Detect which cell encompasses the target text, then output its [x, y] center coordinate. 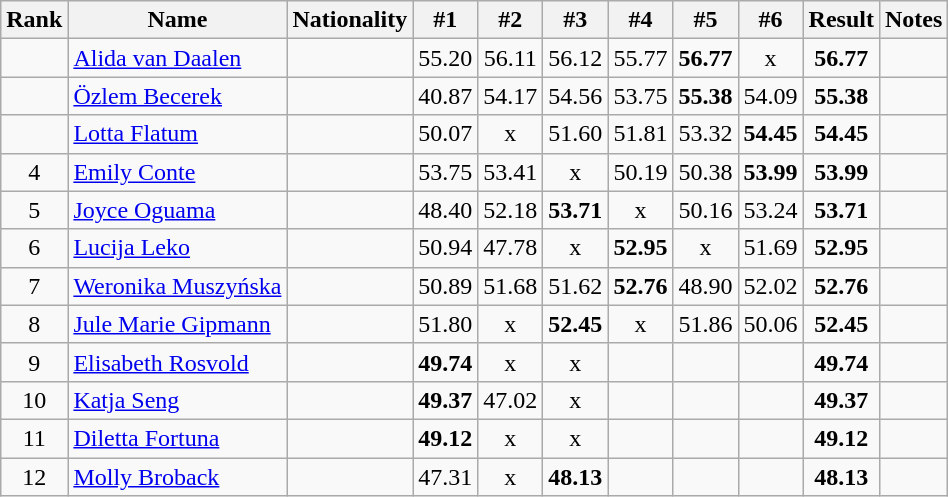
#3 [576, 20]
#6 [770, 20]
50.19 [640, 172]
Diletta Fortuna [178, 438]
50.38 [706, 172]
4 [34, 172]
Özlem Becerek [178, 96]
54.56 [576, 96]
54.17 [510, 96]
55.77 [640, 58]
7 [34, 286]
40.87 [446, 96]
#2 [510, 20]
Lucija Leko [178, 248]
50.06 [770, 324]
47.02 [510, 400]
51.62 [576, 286]
5 [34, 210]
Notes [913, 20]
Weronika Muszyńska [178, 286]
9 [34, 362]
Molly Broback [178, 477]
56.11 [510, 58]
#4 [640, 20]
50.07 [446, 134]
47.31 [446, 477]
8 [34, 324]
Lotta Flatum [178, 134]
Joyce Oguama [178, 210]
50.16 [706, 210]
6 [34, 248]
50.89 [446, 286]
Result [841, 20]
51.68 [510, 286]
56.12 [576, 58]
Rank [34, 20]
Katja Seng [178, 400]
Name [178, 20]
51.60 [576, 134]
Emily Conte [178, 172]
Elisabeth Rosvold [178, 362]
55.20 [446, 58]
Nationality [350, 20]
50.94 [446, 248]
52.02 [770, 286]
48.40 [446, 210]
54.09 [770, 96]
51.86 [706, 324]
51.80 [446, 324]
47.78 [510, 248]
#5 [706, 20]
Jule Marie Gipmann [178, 324]
11 [34, 438]
52.18 [510, 210]
51.69 [770, 248]
53.32 [706, 134]
53.24 [770, 210]
53.41 [510, 172]
Alida van Daalen [178, 58]
48.90 [706, 286]
51.81 [640, 134]
#1 [446, 20]
10 [34, 400]
12 [34, 477]
